Identify which cell holds the provided text, then report its [x, y] central coordinate. 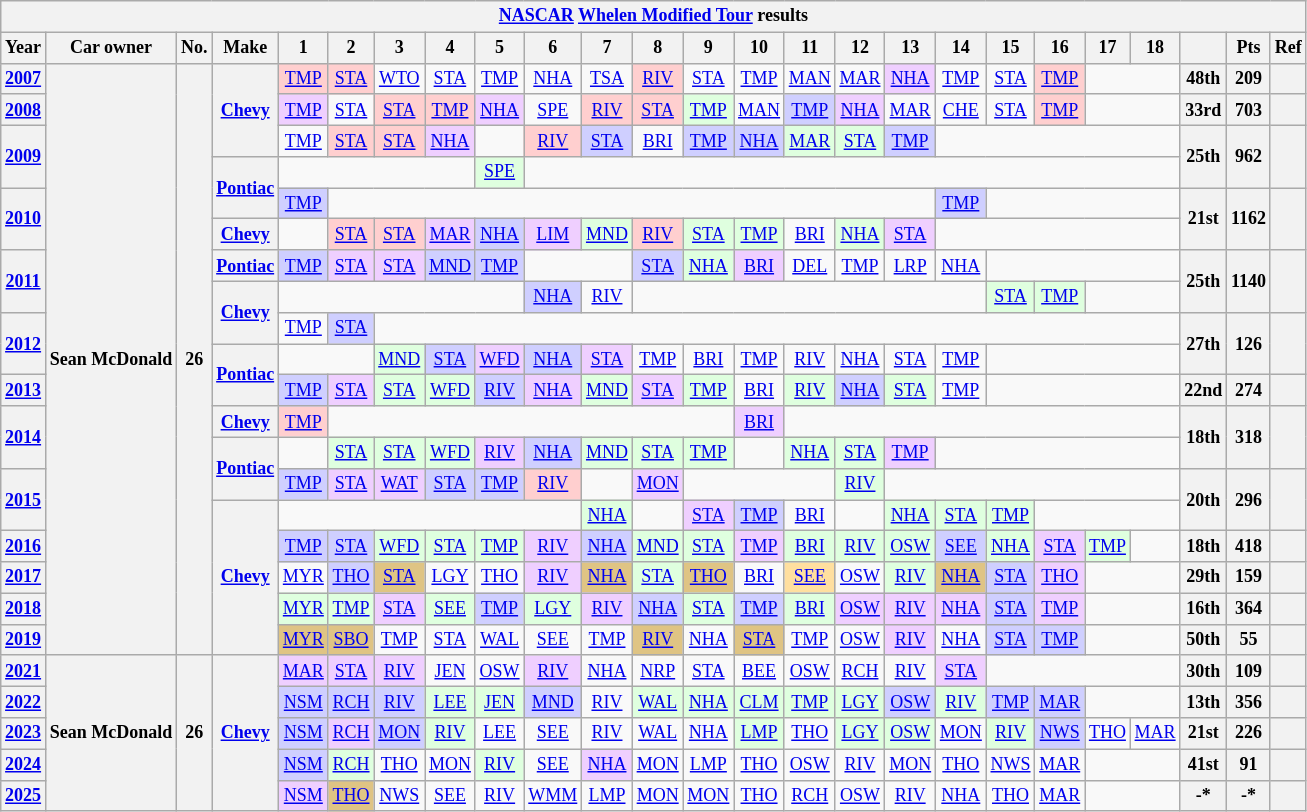
16 [1060, 48]
2 [351, 48]
29th [1204, 578]
Ref [1288, 48]
109 [1249, 670]
2025 [24, 796]
126 [1249, 343]
2014 [24, 437]
209 [1249, 78]
No. [194, 48]
LIM [553, 234]
418 [1249, 546]
2017 [24, 578]
50th [1204, 640]
NRP [658, 670]
2008 [24, 110]
2019 [24, 640]
WMM [553, 796]
12 [860, 48]
NASCAR Whelen Modified Tour results [654, 16]
15 [1010, 48]
5 [500, 48]
1 [303, 48]
BEE [760, 670]
11 [810, 48]
2007 [24, 78]
364 [1249, 608]
CLM [760, 702]
274 [1249, 390]
2015 [24, 499]
WAT [400, 484]
2024 [24, 764]
296 [1249, 499]
2009 [24, 156]
703 [1249, 110]
10 [760, 48]
48th [1204, 78]
TSA [608, 78]
13th [1204, 702]
Pts [1249, 48]
27th [1204, 343]
318 [1249, 437]
962 [1249, 156]
2012 [24, 343]
WTO [400, 78]
22nd [1204, 390]
33rd [1204, 110]
20th [1204, 499]
2010 [24, 219]
2016 [24, 546]
18 [1155, 48]
8 [658, 48]
6 [553, 48]
16th [1204, 608]
1162 [1249, 219]
Year [24, 48]
CHE [960, 110]
Make [246, 48]
2018 [24, 608]
14 [960, 48]
9 [708, 48]
4 [450, 48]
LRP [910, 266]
DEL [810, 266]
41st [1204, 764]
2013 [24, 390]
30th [1204, 670]
2022 [24, 702]
226 [1249, 734]
91 [1249, 764]
356 [1249, 702]
2023 [24, 734]
SBO [351, 640]
13 [910, 48]
159 [1249, 578]
7 [608, 48]
17 [1108, 48]
55 [1249, 640]
2021 [24, 670]
Car owner [110, 48]
2011 [24, 281]
1140 [1249, 281]
3 [400, 48]
